Determine the (X, Y) coordinate at the center of the cell enclosing the given text.  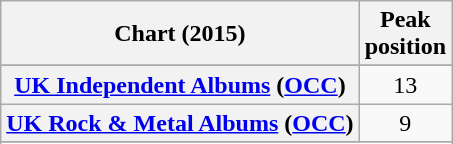
9 (405, 123)
13 (405, 85)
UK Rock & Metal Albums (OCC) (180, 123)
UK Independent Albums (OCC) (180, 85)
Chart (2015) (180, 34)
Peakposition (405, 34)
